Capture the cell that displays the provided text and extract its (X, Y) central coordinate. 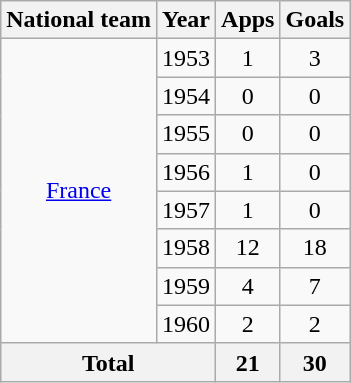
4 (248, 286)
3 (315, 58)
1960 (186, 324)
Goals (315, 20)
1953 (186, 58)
1954 (186, 96)
1957 (186, 210)
1959 (186, 286)
Apps (248, 20)
1956 (186, 172)
Year (186, 20)
30 (315, 362)
12 (248, 248)
18 (315, 248)
21 (248, 362)
1955 (186, 134)
Total (108, 362)
7 (315, 286)
France (79, 191)
National team (79, 20)
1958 (186, 248)
